Extract the (X, Y) coordinate from the center of the cell holding the provided text.  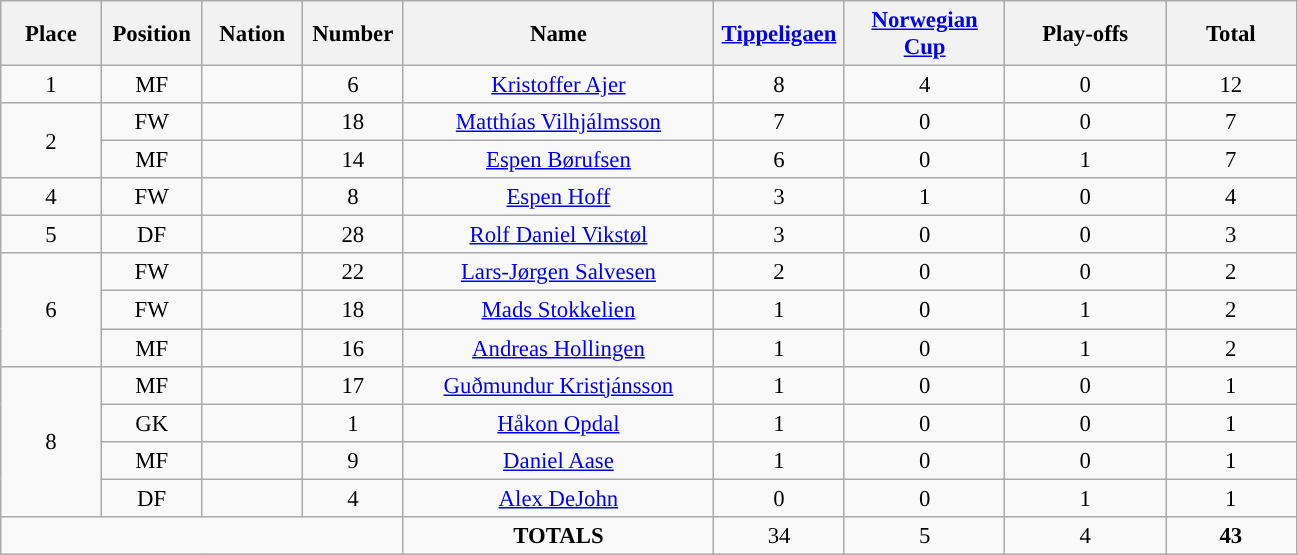
GK (152, 423)
43 (1232, 536)
Daniel Aase (558, 460)
28 (354, 235)
Matthías Vilhjálmsson (558, 122)
Rolf Daniel Vikstøl (558, 235)
9 (354, 460)
Espen Hoff (558, 197)
Espen Børufsen (558, 160)
Name (558, 34)
Håkon Opdal (558, 423)
Guðmundur Kristjánsson (558, 385)
14 (354, 160)
Number (354, 34)
Place (52, 34)
34 (780, 536)
Mads Stokkelien (558, 310)
Alex DeJohn (558, 498)
Norwegian Cup (924, 34)
Total (1232, 34)
17 (354, 385)
Andreas Hollingen (558, 348)
16 (354, 348)
Position (152, 34)
Nation (252, 34)
Play-offs (1086, 34)
Tippeligaen (780, 34)
Kristoffer Ajer (558, 85)
TOTALS (558, 536)
12 (1232, 85)
Lars-Jørgen Salvesen (558, 273)
22 (354, 273)
